Return (X, Y) of the center of cell containing provided text 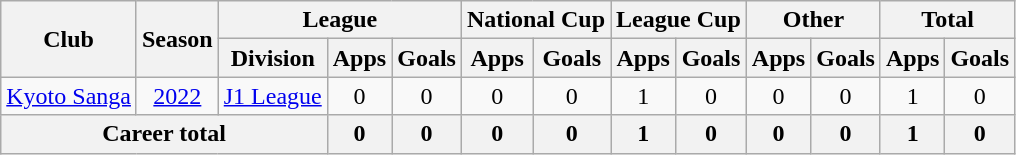
National Cup (536, 20)
2022 (177, 96)
Kyoto Sanga (69, 96)
League (340, 20)
J1 League (272, 96)
Career total (164, 134)
Division (272, 58)
Club (69, 39)
Other (813, 20)
Total (947, 20)
League Cup (679, 20)
Season (177, 39)
